Extract the [x, y] coordinate from the center of the cell holding the provided text.  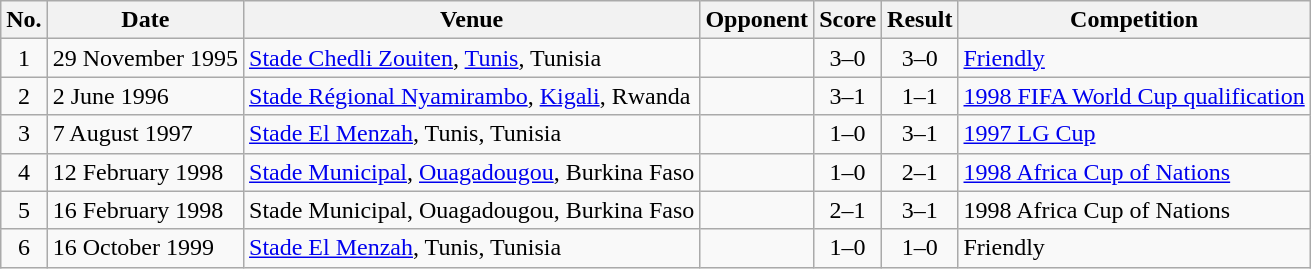
Score [848, 20]
12 February 1998 [145, 172]
6 [24, 248]
29 November 1995 [145, 58]
Stade Chedli Zouiten, Tunis, Tunisia [472, 58]
Opponent [757, 20]
1–1 [920, 96]
5 [24, 210]
4 [24, 172]
No. [24, 20]
16 October 1999 [145, 248]
Date [145, 20]
2 June 1996 [145, 96]
3 [24, 134]
Competition [1134, 20]
Stade Régional Nyamirambo, Kigali, Rwanda [472, 96]
16 February 1998 [145, 210]
7 August 1997 [145, 134]
Result [920, 20]
1998 FIFA World Cup qualification [1134, 96]
1997 LG Cup [1134, 134]
2 [24, 96]
1 [24, 58]
Venue [472, 20]
